Identify which cell holds the provided text, then report its (x, y) central coordinate. 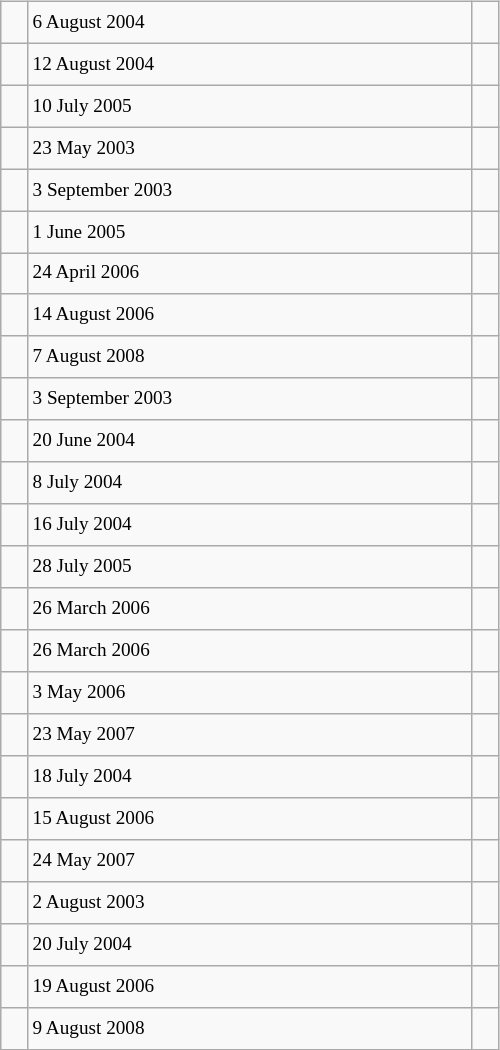
3 May 2006 (250, 693)
23 May 2007 (250, 735)
20 June 2004 (250, 441)
15 August 2006 (250, 819)
2 August 2003 (250, 902)
19 August 2006 (250, 986)
24 April 2006 (250, 274)
1 June 2005 (250, 232)
6 August 2004 (250, 22)
8 July 2004 (250, 483)
9 August 2008 (250, 1028)
14 August 2006 (250, 315)
7 August 2008 (250, 357)
20 July 2004 (250, 944)
12 August 2004 (250, 64)
18 July 2004 (250, 777)
23 May 2003 (250, 148)
10 July 2005 (250, 106)
16 July 2004 (250, 525)
24 May 2007 (250, 861)
28 July 2005 (250, 567)
